Pinpoint the cell where the given text exists, returning its (X, Y) midpoint coordinate. 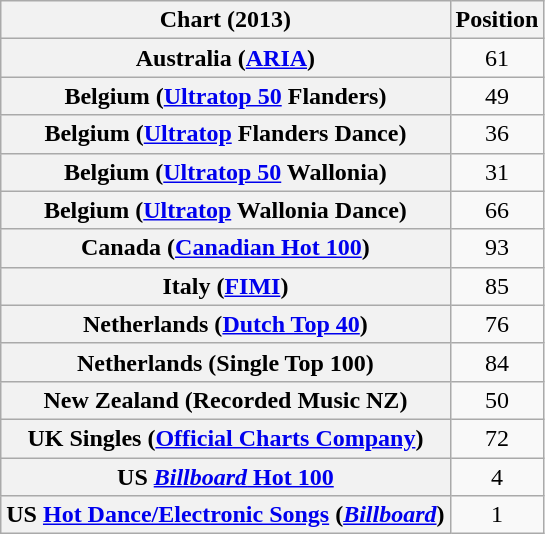
61 (497, 58)
Australia (ARIA) (226, 58)
UK Singles (Official Charts Company) (226, 438)
Chart (2013) (226, 20)
US Billboard Hot 100 (226, 477)
Belgium (Ultratop 50 Wallonia) (226, 172)
Canada (Canadian Hot 100) (226, 248)
66 (497, 210)
72 (497, 438)
Italy (FIMI) (226, 286)
76 (497, 324)
US Hot Dance/Electronic Songs (Billboard) (226, 515)
Netherlands (Dutch Top 40) (226, 324)
31 (497, 172)
Belgium (Ultratop 50 Flanders) (226, 96)
85 (497, 286)
50 (497, 400)
Netherlands (Single Top 100) (226, 362)
1 (497, 515)
84 (497, 362)
New Zealand (Recorded Music NZ) (226, 400)
Belgium (Ultratop Flanders Dance) (226, 134)
93 (497, 248)
36 (497, 134)
Position (497, 20)
49 (497, 96)
Belgium (Ultratop Wallonia Dance) (226, 210)
4 (497, 477)
